Extract the [X, Y] coordinate from the center of the cell holding the provided text.  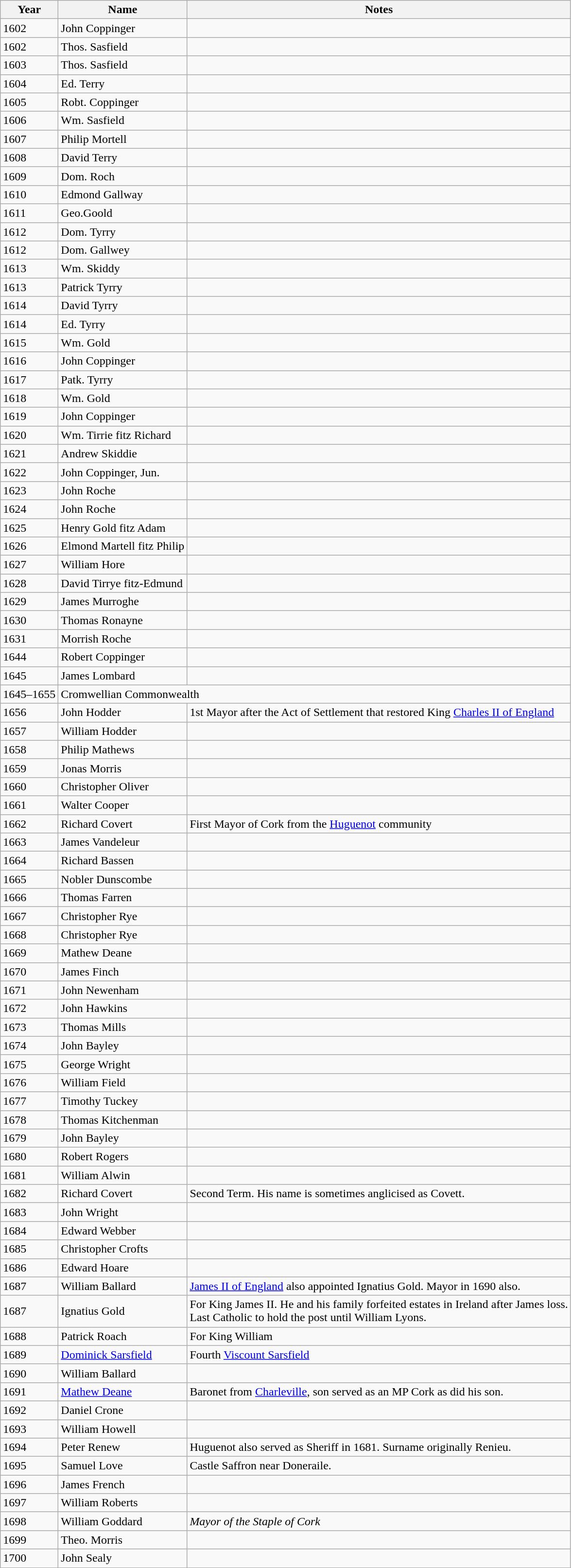
1618 [29, 398]
Patk. Tyrry [122, 380]
John Newenham [122, 990]
First Mayor of Cork from the Huguenot community [379, 824]
James Finch [122, 972]
Daniel Crone [122, 1410]
1662 [29, 824]
1629 [29, 602]
1681 [29, 1175]
1671 [29, 990]
1699 [29, 1540]
1665 [29, 879]
1676 [29, 1082]
Philip Mortell [122, 139]
Dom. Roch [122, 176]
George Wright [122, 1064]
Year [29, 10]
1692 [29, 1410]
David Tyrry [122, 306]
1685 [29, 1249]
1656 [29, 713]
William Alwin [122, 1175]
Baronet from Charleville, son served as an MP Cork as did his son. [379, 1392]
1673 [29, 1027]
Ignatius Gold [122, 1311]
Jonas Morris [122, 768]
Robt. Coppinger [122, 102]
1666 [29, 898]
William Hodder [122, 731]
Patrick Roach [122, 1336]
Edmond Gallway [122, 194]
1611 [29, 213]
William Field [122, 1082]
1664 [29, 861]
1686 [29, 1268]
1604 [29, 84]
James II of England also appointed Ignatius Gold. Mayor in 1690 also. [379, 1286]
1626 [29, 546]
1684 [29, 1231]
1621 [29, 453]
John Coppinger, Jun. [122, 472]
James Lombard [122, 676]
Theo. Morris [122, 1540]
Name [122, 10]
1603 [29, 65]
1697 [29, 1503]
Huguenot also served as Sheriff in 1681. Surname originally Renieu. [379, 1447]
1605 [29, 102]
Christopher Crofts [122, 1249]
1700 [29, 1558]
1667 [29, 916]
1680 [29, 1157]
William Goddard [122, 1521]
James Murroghe [122, 602]
1679 [29, 1138]
William Hore [122, 565]
Morrish Roche [122, 639]
Thomas Mills [122, 1027]
1694 [29, 1447]
John Sealy [122, 1558]
Thomas Ronayne [122, 620]
Edward Hoare [122, 1268]
1615 [29, 343]
Mayor of the Staple of Cork [379, 1521]
1st Mayor after the Act of Settlement that restored King Charles II of England [379, 713]
1631 [29, 639]
1616 [29, 361]
1645 [29, 676]
1693 [29, 1429]
David Tirrye fitz-Edmund [122, 583]
Nobler Dunscombe [122, 879]
1661 [29, 805]
1625 [29, 527]
1607 [29, 139]
James French [122, 1484]
Christopher Oliver [122, 786]
1670 [29, 972]
1622 [29, 472]
Cromwellian Commonwealth [315, 694]
1657 [29, 731]
1658 [29, 749]
1695 [29, 1466]
Edward Webber [122, 1231]
David Terry [122, 157]
Dominick Sarsfield [122, 1355]
1628 [29, 583]
1608 [29, 157]
1620 [29, 435]
Robert Coppinger [122, 657]
Richard Bassen [122, 861]
Samuel Love [122, 1466]
John Hodder [122, 713]
Second Term. His name is sometimes anglicised as Covett. [379, 1194]
1645–1655 [29, 694]
1691 [29, 1392]
Wm. Skiddy [122, 269]
Philip Mathews [122, 749]
Dom. Gallwey [122, 250]
Thomas Farren [122, 898]
1683 [29, 1212]
Elmond Martell fitz Philip [122, 546]
1674 [29, 1045]
1675 [29, 1064]
Castle Saffron near Doneraile. [379, 1466]
Fourth Viscount Sarsfield [379, 1355]
Wm. Tirrie fitz Richard [122, 435]
Ed. Terry [122, 84]
Thomas Kitchenman [122, 1119]
1627 [29, 565]
For King William [379, 1336]
1606 [29, 121]
1663 [29, 842]
John Wright [122, 1212]
1644 [29, 657]
1669 [29, 953]
1696 [29, 1484]
William Howell [122, 1429]
1688 [29, 1336]
1624 [29, 509]
Notes [379, 10]
John Hawkins [122, 1009]
Robert Rogers [122, 1157]
1659 [29, 768]
Andrew Skiddie [122, 453]
Wm. Sasfield [122, 121]
For King James II. He and his family forfeited estates in Ireland after James loss.Last Catholic to hold the post until William Lyons. [379, 1311]
1623 [29, 490]
1630 [29, 620]
William Roberts [122, 1503]
1668 [29, 935]
Timothy Tuckey [122, 1101]
1678 [29, 1119]
1617 [29, 380]
Ed. Tyrry [122, 324]
Geo.Goold [122, 213]
1677 [29, 1101]
Dom. Tyrry [122, 232]
1609 [29, 176]
Peter Renew [122, 1447]
1698 [29, 1521]
Patrick Tyrry [122, 287]
Henry Gold fitz Adam [122, 527]
1619 [29, 417]
1690 [29, 1373]
1682 [29, 1194]
Walter Cooper [122, 805]
1689 [29, 1355]
1672 [29, 1009]
1610 [29, 194]
1660 [29, 786]
James Vandeleur [122, 842]
